Capture the cell that displays the provided text and extract its (X, Y) central coordinate. 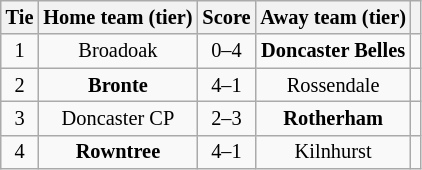
4 (20, 152)
Rowntree (118, 152)
1 (20, 51)
Tie (20, 17)
3 (20, 118)
2 (20, 85)
2–3 (226, 118)
Score (226, 17)
Rossendale (332, 85)
Home team (tier) (118, 17)
Broadoak (118, 51)
Kilnhurst (332, 152)
Bronte (118, 85)
Doncaster CP (118, 118)
Rotherham (332, 118)
0–4 (226, 51)
Doncaster Belles (332, 51)
Away team (tier) (332, 17)
